Scan for the cell matching the given text and deliver its (X, Y) coordinate at center. 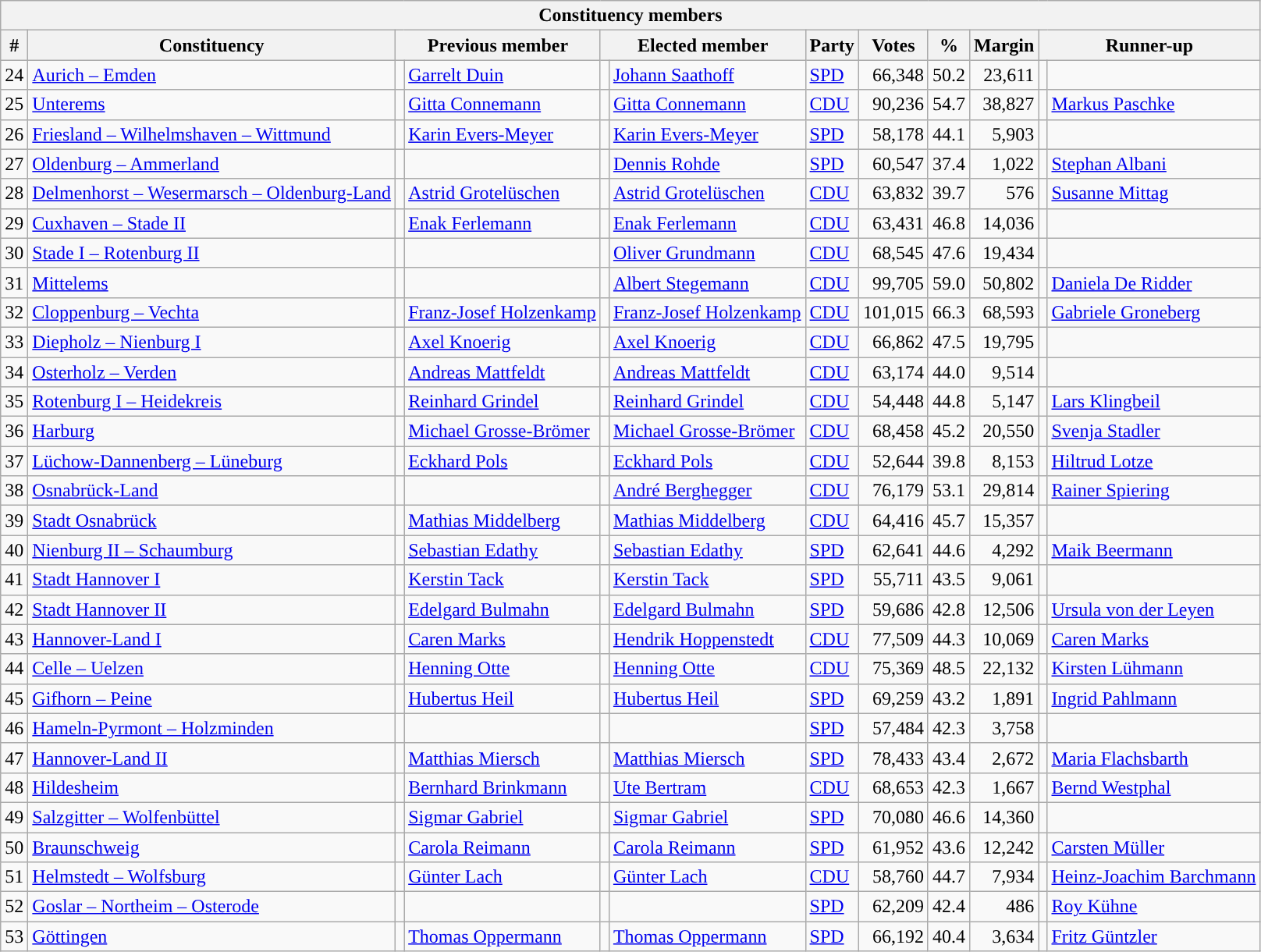
36 (14, 432)
63,832 (893, 194)
43.5 (949, 580)
14,360 (1004, 817)
66,192 (893, 936)
44.3 (949, 639)
Kirsten Lühmann (1153, 669)
Dennis Rohde (707, 164)
Previous member (498, 45)
14,036 (1004, 223)
Helmstedt – Wolfsburg (212, 877)
Gabriele Groneberg (1153, 312)
19,795 (1004, 342)
30 (14, 253)
39.8 (949, 461)
1,667 (1004, 787)
35 (14, 402)
Constituency members (630, 16)
12,242 (1004, 847)
1,022 (1004, 164)
Hendrik Hoppenstedt (707, 639)
42 (14, 609)
Ursula von der Leyen (1153, 609)
99,705 (893, 282)
43.2 (949, 698)
43 (14, 639)
76,179 (893, 491)
Runner-up (1149, 45)
Stadt Osnabrück (212, 520)
Carsten Müller (1153, 847)
41 (14, 580)
Cuxhaven – Stade II (212, 223)
32 (14, 312)
Fritz Güntzler (1153, 936)
5,147 (1004, 402)
Stadt Hannover I (212, 580)
45.2 (949, 432)
45.7 (949, 520)
3,634 (1004, 936)
19,434 (1004, 253)
48.5 (949, 669)
33 (14, 342)
Constituency (212, 45)
70,080 (893, 817)
20,550 (1004, 432)
34 (14, 372)
Oliver Grundmann (707, 253)
78,433 (893, 758)
Osterholz – Verden (212, 372)
25 (14, 105)
38 (14, 491)
Celle – Uelzen (212, 669)
486 (1004, 907)
24 (14, 75)
Hannover-Land I (212, 639)
66.3 (949, 312)
Votes (893, 45)
Aurich – Emden (212, 75)
15,357 (1004, 520)
7,934 (1004, 877)
90,236 (893, 105)
Harburg (212, 432)
Albert Stegemann (707, 282)
52 (14, 907)
68,593 (1004, 312)
Stadt Hannover II (212, 609)
58,178 (893, 134)
27 (14, 164)
46.8 (949, 223)
44.0 (949, 372)
50.2 (949, 75)
40.4 (949, 936)
42.8 (949, 609)
Ingrid Pahlmann (1153, 698)
63,174 (893, 372)
61,952 (893, 847)
68,545 (893, 253)
Markus Paschke (1153, 105)
Diepholz – Nienburg I (212, 342)
5,903 (1004, 134)
Rotenburg I – Heidekreis (212, 402)
31 (14, 282)
Lars Klingbeil (1153, 402)
59.0 (949, 282)
23,611 (1004, 75)
44.6 (949, 550)
29 (14, 223)
Maria Flachsbarth (1153, 758)
Lüchow-Dannenberg – Lüneburg (212, 461)
Margin (1004, 45)
39.7 (949, 194)
47.5 (949, 342)
59,686 (893, 609)
# (14, 45)
Braunschweig (212, 847)
66,862 (893, 342)
Unterems (212, 105)
43.4 (949, 758)
Garrelt Duin (503, 75)
576 (1004, 194)
Goslar – Northeim – Osterode (212, 907)
48 (14, 787)
Maik Beermann (1153, 550)
50 (14, 847)
Daniela De Ridder (1153, 282)
47 (14, 758)
Mittelems (212, 282)
42.4 (949, 907)
André Berghegger (707, 491)
28 (14, 194)
Johann Saathoff (707, 75)
4,292 (1004, 550)
45 (14, 698)
2,672 (1004, 758)
44.1 (949, 134)
47.6 (949, 253)
Hiltrud Lotze (1153, 461)
Bernhard Brinkmann (503, 787)
46 (14, 728)
60,547 (893, 164)
53 (14, 936)
75,369 (893, 669)
Salzgitter – Wolfenbüttel (212, 817)
77,509 (893, 639)
29,814 (1004, 491)
Heinz-Joachim Barchmann (1153, 877)
Nienburg II – Schaumburg (212, 550)
Rainer Spiering (1153, 491)
Cloppenburg – Vechta (212, 312)
52,644 (893, 461)
Hameln-Pyrmont – Holzminden (212, 728)
Party (832, 45)
Oldenburg – Ammerland (212, 164)
Hannover-Land II (212, 758)
101,015 (893, 312)
58,760 (893, 877)
50,802 (1004, 282)
Friesland – Wilhelmshaven – Wittmund (212, 134)
39 (14, 520)
12,506 (1004, 609)
1,891 (1004, 698)
Osnabrück-Land (212, 491)
Roy Kühne (1153, 907)
62,641 (893, 550)
38,827 (1004, 105)
Hildesheim (212, 787)
37 (14, 461)
37.4 (949, 164)
53.1 (949, 491)
Gifhorn – Peine (212, 698)
62,209 (893, 907)
Stade I – Rotenburg II (212, 253)
Svenja Stadler (1153, 432)
40 (14, 550)
22,132 (1004, 669)
66,348 (893, 75)
57,484 (893, 728)
49 (14, 817)
Ute Bertram (707, 787)
44.8 (949, 402)
10,069 (1004, 639)
3,758 (1004, 728)
Stephan Albani (1153, 164)
43.6 (949, 847)
8,153 (1004, 461)
Göttingen (212, 936)
46.6 (949, 817)
69,259 (893, 698)
Bernd Westphal (1153, 787)
54.7 (949, 105)
51 (14, 877)
44.7 (949, 877)
9,514 (1004, 372)
54,448 (893, 402)
68,458 (893, 432)
26 (14, 134)
9,061 (1004, 580)
55,711 (893, 580)
Susanne Mittag (1153, 194)
68,653 (893, 787)
% (949, 45)
64,416 (893, 520)
63,431 (893, 223)
44 (14, 669)
Delmenhorst – Wesermarsch – Oldenburg-Land (212, 194)
Elected member (702, 45)
